Pinpoint the cell where the given text exists, returning its [x, y] midpoint coordinate. 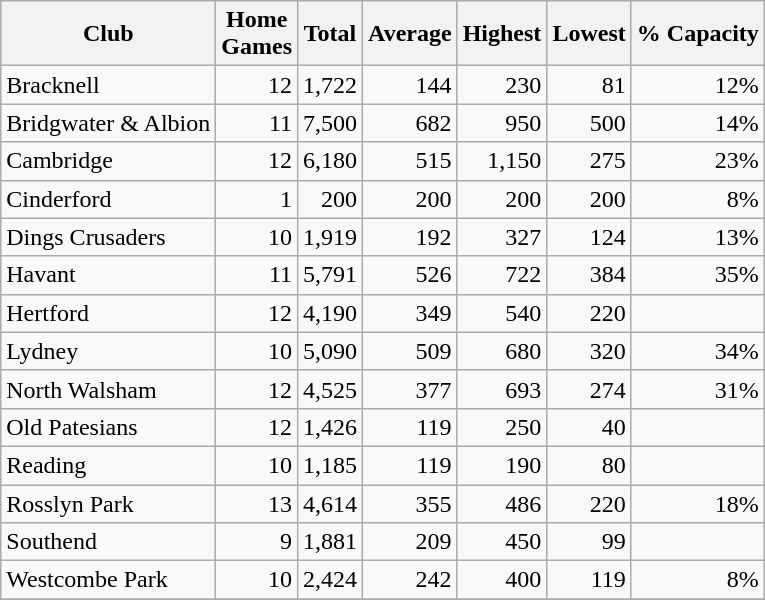
Old Patesians [108, 427]
355 [410, 503]
250 [502, 427]
9 [257, 542]
12% [698, 85]
Dings Crusaders [108, 237]
Club [108, 34]
Lydney [108, 351]
5,791 [330, 275]
Average [410, 34]
1,722 [330, 85]
320 [589, 351]
7,500 [330, 123]
275 [589, 161]
450 [502, 542]
80 [589, 465]
Rosslyn Park [108, 503]
Cambridge [108, 161]
23% [698, 161]
274 [589, 389]
% Capacity [698, 34]
144 [410, 85]
486 [502, 503]
34% [698, 351]
540 [502, 313]
13% [698, 237]
4,525 [330, 389]
209 [410, 542]
693 [502, 389]
Bracknell [108, 85]
190 [502, 465]
327 [502, 237]
950 [502, 123]
Reading [108, 465]
192 [410, 237]
14% [698, 123]
13 [257, 503]
81 [589, 85]
2,424 [330, 580]
40 [589, 427]
124 [589, 237]
500 [589, 123]
Southend [108, 542]
5,090 [330, 351]
Highest [502, 34]
Hertford [108, 313]
4,614 [330, 503]
230 [502, 85]
6,180 [330, 161]
North Walsham [108, 389]
1,426 [330, 427]
526 [410, 275]
HomeGames [257, 34]
682 [410, 123]
680 [502, 351]
Bridgwater & Albion [108, 123]
1 [257, 199]
Cinderford [108, 199]
1,919 [330, 237]
400 [502, 580]
4,190 [330, 313]
Lowest [589, 34]
Westcombe Park [108, 580]
377 [410, 389]
99 [589, 542]
Havant [108, 275]
18% [698, 503]
509 [410, 351]
Total [330, 34]
384 [589, 275]
1,150 [502, 161]
722 [502, 275]
1,881 [330, 542]
1,185 [330, 465]
242 [410, 580]
31% [698, 389]
515 [410, 161]
35% [698, 275]
349 [410, 313]
